Provide the [X, Y] coordinate of the cell's center where the given text is located.  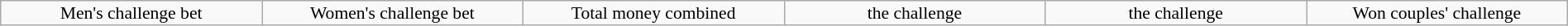
Won couples' challenge [1437, 13]
Total money combined [653, 13]
Women's challenge bet [392, 13]
Men's challenge bet [131, 13]
